Provide the [x, y] coordinate of the cell's center where the given text is located.  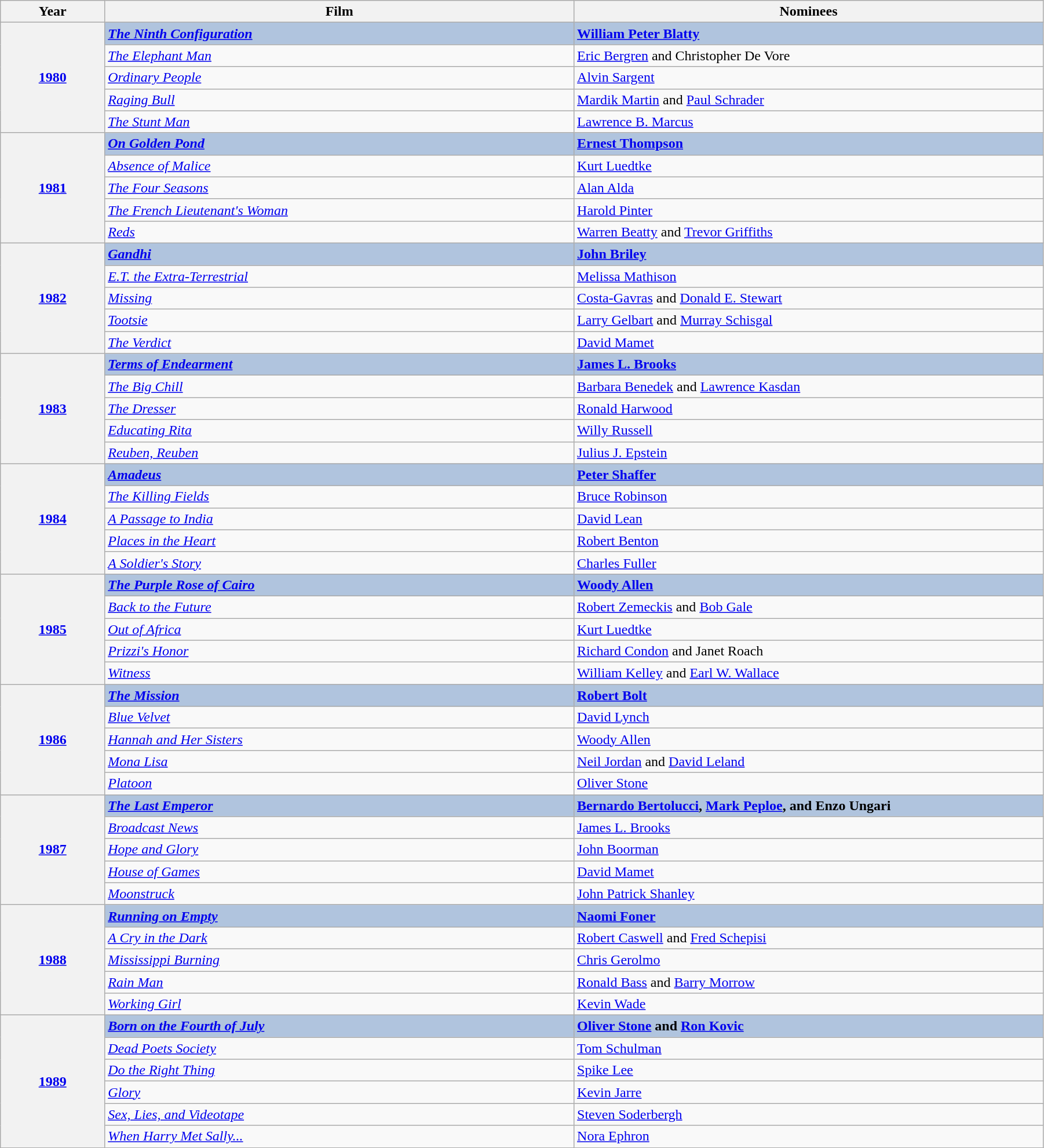
The Mission [340, 695]
Kevin Jarre [809, 1092]
Chris Gerolmo [809, 960]
David Lynch [809, 717]
Alan Alda [809, 188]
William Kelley and Earl W. Wallace [809, 673]
On Golden Pond [340, 144]
Mississippi Burning [340, 960]
Ronald Harwood [809, 409]
The Purple Rose of Cairo [340, 585]
Robert Zemeckis and Bob Gale [809, 607]
The Stunt Man [340, 122]
Rain Man [340, 982]
Gandhi [340, 254]
John Patrick Shanley [809, 894]
1982 [53, 298]
Bernardo Bertolucci, Mark Peploe, and Enzo Ungari [809, 806]
Oliver Stone [809, 783]
1983 [53, 409]
Steven Soderbergh [809, 1114]
Sex, Lies, and Videotape [340, 1114]
Prizzi's Honor [340, 651]
Charles Fuller [809, 563]
Warren Beatty and Trevor Griffiths [809, 232]
The Four Seasons [340, 188]
Tom Schulman [809, 1048]
Robert Bolt [809, 695]
Ordinary People [340, 78]
Tootsie [340, 320]
The Big Chill [340, 387]
Amadeus [340, 475]
1984 [53, 519]
The Dresser [340, 409]
Educating Rita [340, 431]
Film [340, 12]
1987 [53, 850]
Mardik Martin and Paul Schrader [809, 100]
Year [53, 12]
1988 [53, 960]
Oliver Stone and Ron Kovic [809, 1026]
John Briley [809, 254]
Costa-Gavras and Donald E. Stewart [809, 298]
Blue Velvet [340, 717]
Running on Empty [340, 916]
The Ninth Configuration [340, 34]
Alvin Sargent [809, 78]
1981 [53, 188]
Working Girl [340, 1004]
Reds [340, 232]
Robert Caswell and Fred Schepisi [809, 938]
Terms of Endearment [340, 365]
The Elephant Man [340, 56]
William Peter Blatty [809, 34]
Nora Ephron [809, 1136]
Lawrence B. Marcus [809, 122]
Robert Benton [809, 541]
Out of Africa [340, 629]
Glory [340, 1092]
Richard Condon and Janet Roach [809, 651]
Mona Lisa [340, 761]
1989 [53, 1081]
Neil Jordan and David Leland [809, 761]
1980 [53, 78]
Spike Lee [809, 1070]
Eric Bergren and Christopher De Vore [809, 56]
Do the Right Thing [340, 1070]
Ernest Thompson [809, 144]
Naomi Foner [809, 916]
Bruce Robinson [809, 497]
E.T. the Extra-Terrestrial [340, 276]
Hope and Glory [340, 850]
Melissa Mathison [809, 276]
Dead Poets Society [340, 1048]
The Verdict [340, 342]
Moonstruck [340, 894]
The French Lieutenant's Woman [340, 210]
Born on the Fourth of July [340, 1026]
The Killing Fields [340, 497]
Nominees [809, 12]
A Passage to India [340, 519]
Witness [340, 673]
Barbara Benedek and Lawrence Kasdan [809, 387]
A Soldier's Story [340, 563]
Harold Pinter [809, 210]
Back to the Future [340, 607]
Larry Gelbart and Murray Schisgal [809, 320]
Reuben, Reuben [340, 453]
House of Games [340, 872]
Willy Russell [809, 431]
1985 [53, 629]
Ronald Bass and Barry Morrow [809, 982]
Kevin Wade [809, 1004]
Julius J. Epstein [809, 453]
John Boorman [809, 850]
When Harry Met Sally... [340, 1136]
1986 [53, 739]
Raging Bull [340, 100]
The Last Emperor [340, 806]
Hannah and Her Sisters [340, 739]
Absence of Malice [340, 166]
David Lean [809, 519]
Missing [340, 298]
Places in the Heart [340, 541]
Platoon [340, 783]
Peter Shaffer [809, 475]
Broadcast News [340, 828]
A Cry in the Dark [340, 938]
